Output the [X, Y] coordinate of the center of the cell containing the given text.  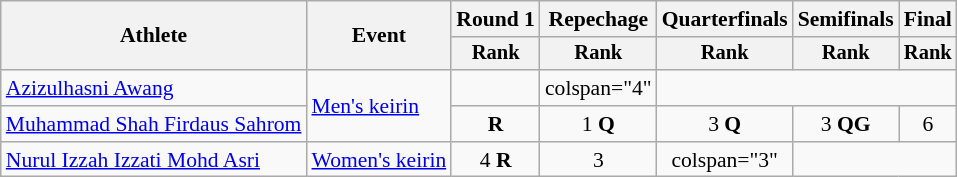
1 Q [598, 124]
R [496, 124]
Final [928, 19]
Event [378, 36]
3 QG [846, 124]
colspan="4" [598, 88]
Men's keirin [378, 106]
Athlete [154, 36]
Semifinals [846, 19]
Azizulhasni Awang [154, 88]
Muhammad Shah Firdaus Sahrom [154, 124]
Repechage [598, 19]
Quarterfinals [725, 19]
3 Q [725, 124]
6 [928, 124]
Round 1 [496, 19]
